Output the (x, y) coordinate of the center of the cell containing the given text.  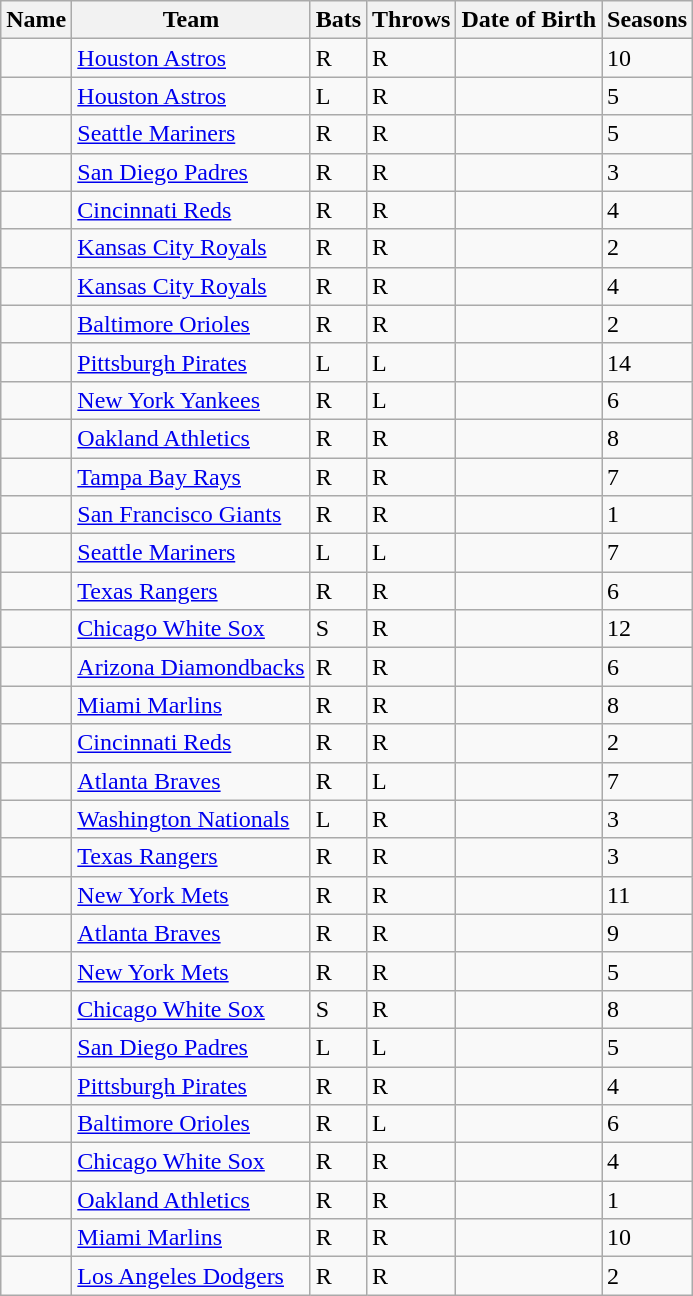
9 (648, 933)
14 (648, 362)
Washington Nationals (191, 819)
Seasons (648, 20)
Name (36, 20)
11 (648, 895)
Los Angeles Dodgers (191, 1276)
Arizona Diamondbacks (191, 667)
Team (191, 20)
Throws (412, 20)
Date of Birth (529, 20)
12 (648, 629)
New York Yankees (191, 400)
Bats (338, 20)
San Francisco Giants (191, 515)
Tampa Bay Rays (191, 477)
